Pinpoint the cell where the given text exists, returning its [X, Y] midpoint coordinate. 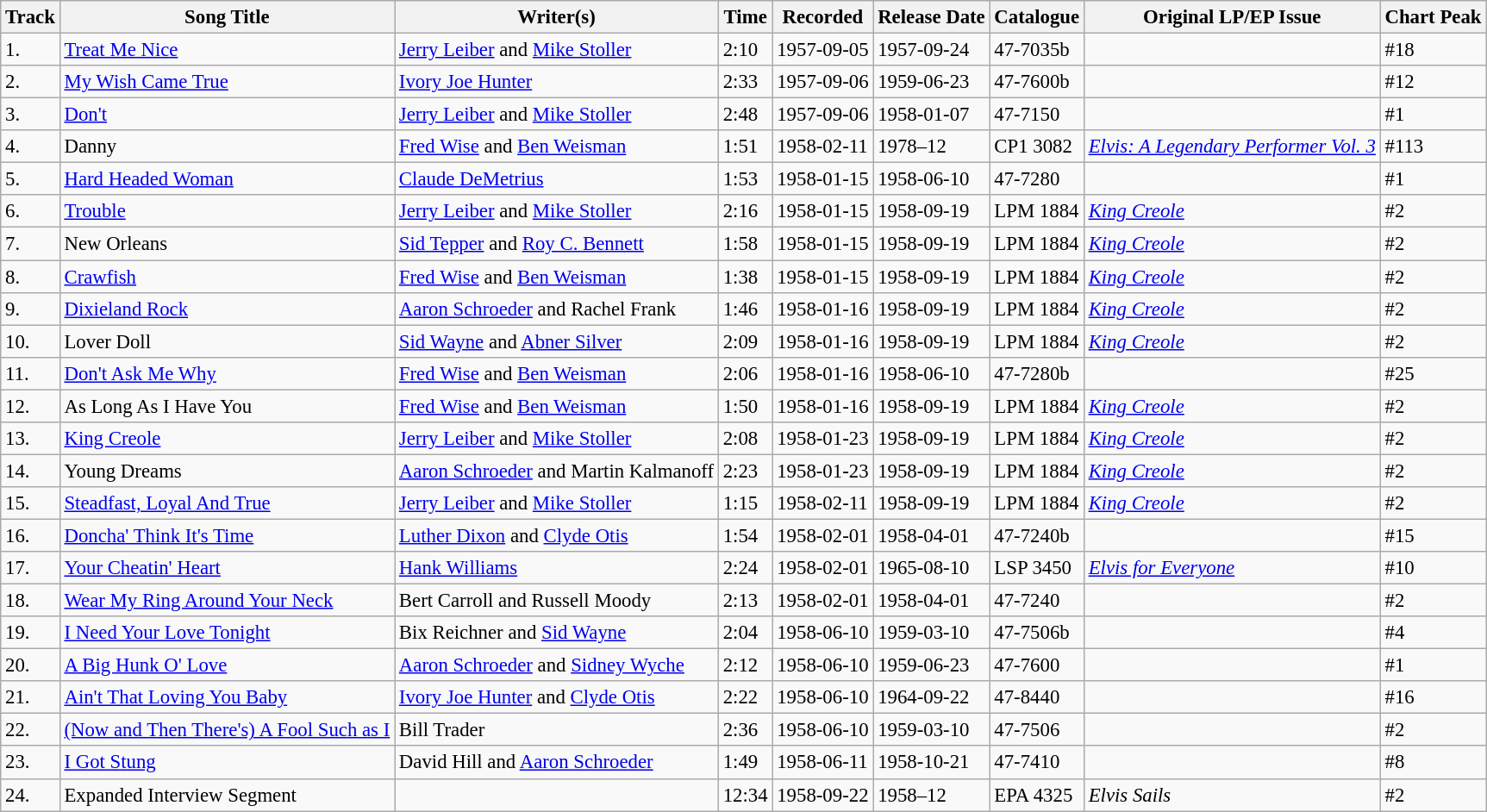
Elvis Sails [1232, 795]
I Need Your Love Tonight [227, 633]
1:53 [745, 179]
22. [30, 730]
4. [30, 147]
Original LP/EP Issue [1232, 17]
2:06 [745, 373]
Hard Headed Woman [227, 179]
Claude DeMetrius [557, 179]
2:09 [745, 341]
David Hill and Aaron Schroeder [557, 763]
#16 [1433, 697]
7. [30, 244]
1957-09-24 [931, 50]
Danny [227, 147]
#113 [1433, 147]
47-7506 [1036, 730]
Don't [227, 115]
#12 [1433, 82]
Ivory Joe Hunter [557, 82]
1:38 [745, 277]
17. [30, 568]
47-8440 [1036, 697]
#4 [1433, 633]
Sid Tepper and Roy C. Bennett [557, 244]
47-7506b [1036, 633]
1958-01-07 [931, 115]
13. [30, 439]
9. [30, 309]
Writer(s) [557, 17]
Dixieland Rock [227, 309]
Wear My Ring Around Your Neck [227, 601]
1:46 [745, 309]
2:04 [745, 633]
15. [30, 503]
12:34 [745, 795]
2:24 [745, 568]
1:49 [745, 763]
2:12 [745, 665]
Your Cheatin' Heart [227, 568]
47-7035b [1036, 50]
21. [30, 697]
Crawfish [227, 277]
#15 [1433, 535]
Treat Me Nice [227, 50]
47-7240b [1036, 535]
Expanded Interview Segment [227, 795]
1978–12 [931, 147]
Elvis: A Legendary Performer Vol. 3 [1232, 147]
Elvis for Everyone [1232, 568]
Steadfast, Loyal And True [227, 503]
2:48 [745, 115]
Doncha' Think It's Time [227, 535]
1:51 [745, 147]
19. [30, 633]
2:23 [745, 471]
47-7150 [1036, 115]
1964-09-22 [931, 697]
Don't Ask Me Why [227, 373]
2:10 [745, 50]
2:36 [745, 730]
Sid Wayne and Abner Silver [557, 341]
Catalogue [1036, 17]
1. [30, 50]
1:58 [745, 244]
6. [30, 211]
2:13 [745, 601]
47-7600b [1036, 82]
47-7410 [1036, 763]
3. [30, 115]
#8 [1433, 763]
2:33 [745, 82]
As Long As I Have You [227, 406]
2. [30, 82]
1:15 [745, 503]
16. [30, 535]
Recorded [822, 17]
24. [30, 795]
A Big Hunk O' Love [227, 665]
Bert Carroll and Russell Moody [557, 601]
47-7280b [1036, 373]
1958-06-11 [822, 763]
Track [30, 17]
1958-10-21 [931, 763]
Aaron Schroeder and Martin Kalmanoff [557, 471]
Bix Reichner and Sid Wayne [557, 633]
#10 [1433, 568]
23. [30, 763]
8. [30, 277]
12. [30, 406]
#25 [1433, 373]
#18 [1433, 50]
1958-09-22 [822, 795]
New Orleans [227, 244]
EPA 4325 [1036, 795]
CP1 3082 [1036, 147]
1:54 [745, 535]
Song Title [227, 17]
Ain't That Loving You Baby [227, 697]
2:08 [745, 439]
47-7280 [1036, 179]
My Wish Came True [227, 82]
Ivory Joe Hunter and Clyde Otis [557, 697]
Bill Trader [557, 730]
11. [30, 373]
(Now and Then There's) A Fool Such as I [227, 730]
Chart Peak [1433, 17]
LSP 3450 [1036, 568]
Luther Dixon and Clyde Otis [557, 535]
1:50 [745, 406]
20. [30, 665]
47-7600 [1036, 665]
10. [30, 341]
Release Date [931, 17]
Hank Williams [557, 568]
Trouble [227, 211]
5. [30, 179]
18. [30, 601]
Aaron Schroeder and Sidney Wyche [557, 665]
1957-09-05 [822, 50]
2:16 [745, 211]
1965-08-10 [931, 568]
Time [745, 17]
2:22 [745, 697]
I Got Stung [227, 763]
Young Dreams [227, 471]
14. [30, 471]
47-7240 [1036, 601]
Lover Doll [227, 341]
Aaron Schroeder and Rachel Frank [557, 309]
1958–12 [931, 795]
